Identify which cell holds the provided text, then report its [x, y] central coordinate. 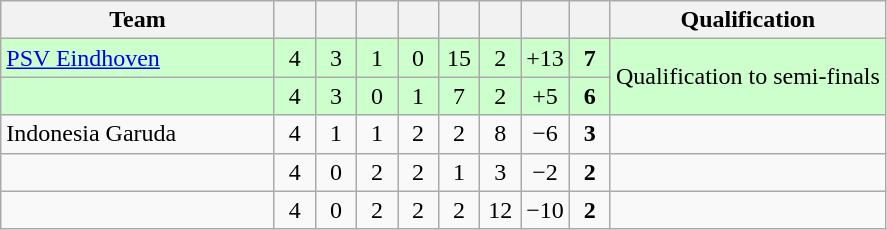
Qualification [748, 20]
−10 [546, 210]
6 [590, 96]
+13 [546, 58]
+5 [546, 96]
−6 [546, 134]
PSV Eindhoven [138, 58]
12 [500, 210]
8 [500, 134]
Team [138, 20]
−2 [546, 172]
15 [460, 58]
Qualification to semi-finals [748, 77]
Indonesia Garuda [138, 134]
